Search for the cell housing the specified text and yield its [X, Y] center coordinate. 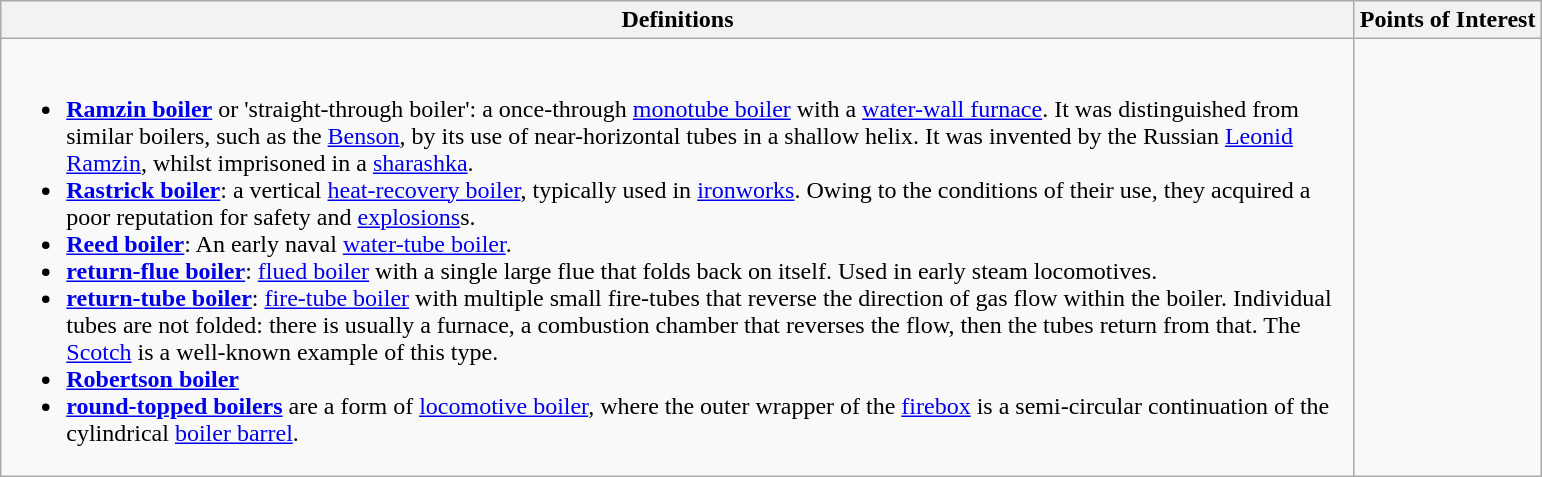
Points of Interest [1448, 20]
Definitions [678, 20]
